Provide the (x, y) coordinate of the cell's center where the given text is located.  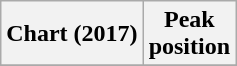
Chart (2017) (72, 34)
Peakposition (189, 34)
